Search for the cell housing the specified text and yield its (X, Y) center coordinate. 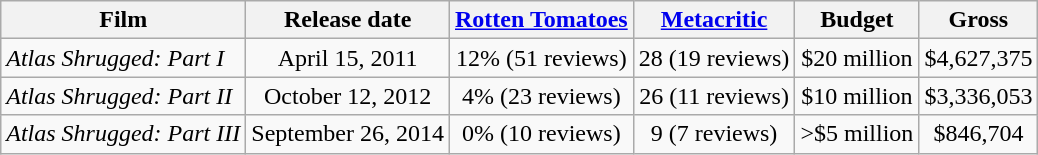
Metacritic (714, 20)
Atlas Shrugged: Part III (124, 134)
$10 million (857, 96)
$3,336,053 (978, 96)
Atlas Shrugged: Part II (124, 96)
Release date (348, 20)
9 (7 reviews) (714, 134)
0% (10 reviews) (541, 134)
28 (19 reviews) (714, 58)
$4,627,375 (978, 58)
October 12, 2012 (348, 96)
$20 million (857, 58)
Atlas Shrugged: Part I (124, 58)
Film (124, 20)
26 (11 reviews) (714, 96)
>$5 million (857, 134)
April 15, 2011 (348, 58)
4% (23 reviews) (541, 96)
Rotten Tomatoes (541, 20)
$846,704 (978, 134)
12% (51 reviews) (541, 58)
Gross (978, 20)
Budget (857, 20)
September 26, 2014 (348, 134)
